Locate the cell with the specified text and output its [x, y] center coordinate. 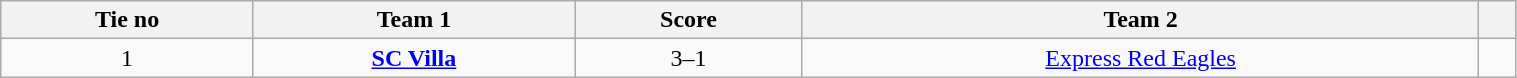
1 [128, 58]
Express Red Eagles [1140, 58]
Score [689, 20]
Team 1 [414, 20]
SC Villa [414, 58]
Team 2 [1140, 20]
3–1 [689, 58]
Tie no [128, 20]
